Search for the cell housing the specified text and yield its (x, y) center coordinate. 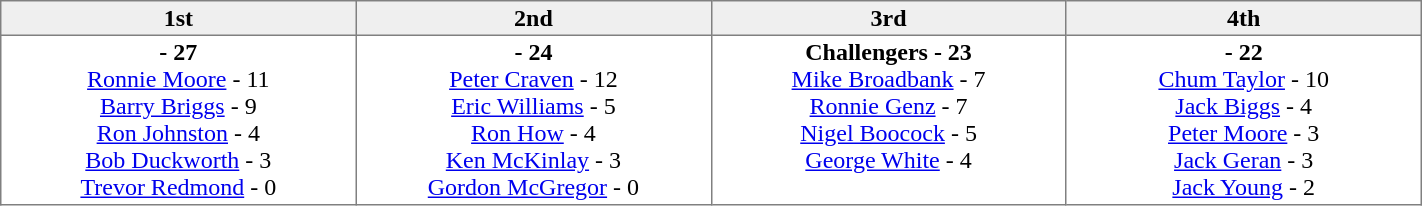
2nd (534, 18)
- 24Peter Craven - 12Eric Williams - 5Ron How - 4Ken McKinlay - 3Gordon McGregor - 0 (534, 120)
4th (1244, 18)
1st (178, 18)
- 27Ronnie Moore - 11Barry Briggs - 9Ron Johnston - 4Bob Duckworth - 3Trevor Redmond - 0 (178, 120)
- 22Chum Taylor - 10Jack Biggs - 4Peter Moore - 3Jack Geran - 3Jack Young - 2 (1244, 120)
3rd (888, 18)
Challengers - 23Mike Broadbank - 7Ronnie Genz - 7Nigel Boocock - 5George White - 4 (888, 120)
